For the text-containing cell, return its midpoint in [X, Y] coordinate format. 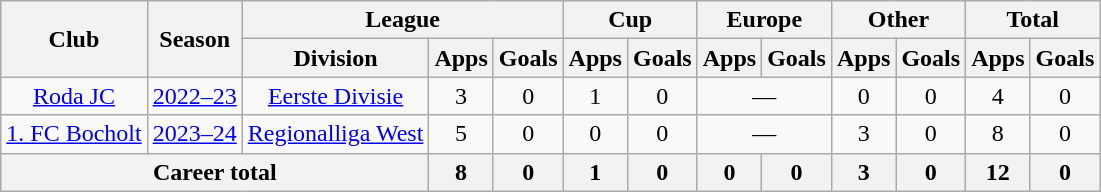
Eerste Divisie [336, 96]
Europe [764, 20]
Career total [215, 172]
Cup [630, 20]
Total [1033, 20]
2023–24 [194, 134]
Division [336, 58]
4 [998, 96]
Roda JC [74, 96]
League [402, 20]
12 [998, 172]
Season [194, 39]
Regionalliga West [336, 134]
5 [461, 134]
Other [898, 20]
Club [74, 39]
2022–23 [194, 96]
1. FC Bocholt [74, 134]
